Provide the (X, Y) coordinate of the cell's center where the given text is located.  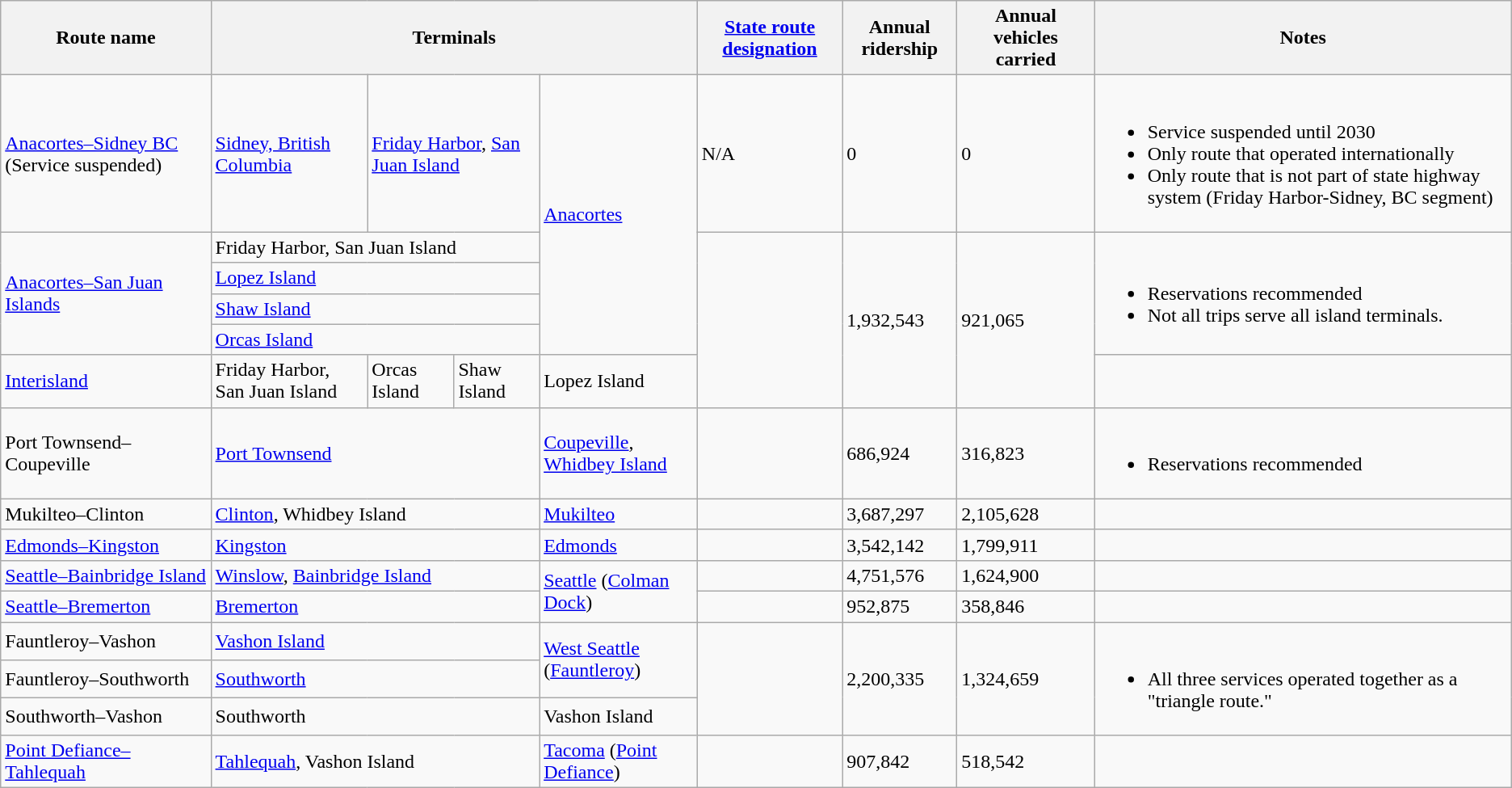
State route designation (770, 38)
Anacortes–Sidney BC (Service suspended) (106, 154)
316,823 (1026, 453)
921,065 (1026, 320)
2,200,335 (900, 679)
518,542 (1026, 761)
358,846 (1026, 606)
Point Defiance–Tahlequah (106, 761)
West Seattle (Fauntleroy) (619, 659)
Mukilteo–Clinton (106, 514)
686,924 (900, 453)
Clinton, Whidbey Island (375, 514)
Fauntleroy–Vashon (106, 642)
Reservations recommendedNot all trips serve all island terminals. (1303, 293)
2,105,628 (1026, 514)
1,932,543 (900, 320)
Mukilteo (619, 514)
952,875 (900, 606)
Winslow, Bainbridge Island (375, 575)
Notes (1303, 38)
Annual ridership (900, 38)
1,624,900 (1026, 575)
Bremerton (375, 606)
Seattle–Bremerton (106, 606)
Reservations recommended (1303, 453)
N/A (770, 154)
Seattle–Bainbridge Island (106, 575)
Coupeville, Whidbey Island (619, 453)
Edmonds (619, 545)
Port Townsend (375, 453)
1,799,911 (1026, 545)
3,687,297 (900, 514)
4,751,576 (900, 575)
Sidney, British Columbia (289, 154)
Tacoma (Point Defiance) (619, 761)
Interisland (106, 381)
907,842 (900, 761)
Seattle (Colman Dock) (619, 591)
Anacortes (619, 215)
Terminals (454, 38)
Tahlequah, Vashon Island (375, 761)
1,324,659 (1026, 679)
Southworth–Vashon (106, 716)
Kingston (375, 545)
All three services operated together as a "triangle route." (1303, 679)
Fauntleroy–Southworth (106, 679)
3,542,142 (900, 545)
Route name (106, 38)
Port Townsend–Coupeville (106, 453)
Anacortes–San Juan Islands (106, 293)
Annual vehicles carried (1026, 38)
Edmonds–Kingston (106, 545)
